Determine the [X, Y] coordinate at the center of the cell enclosing the given text.  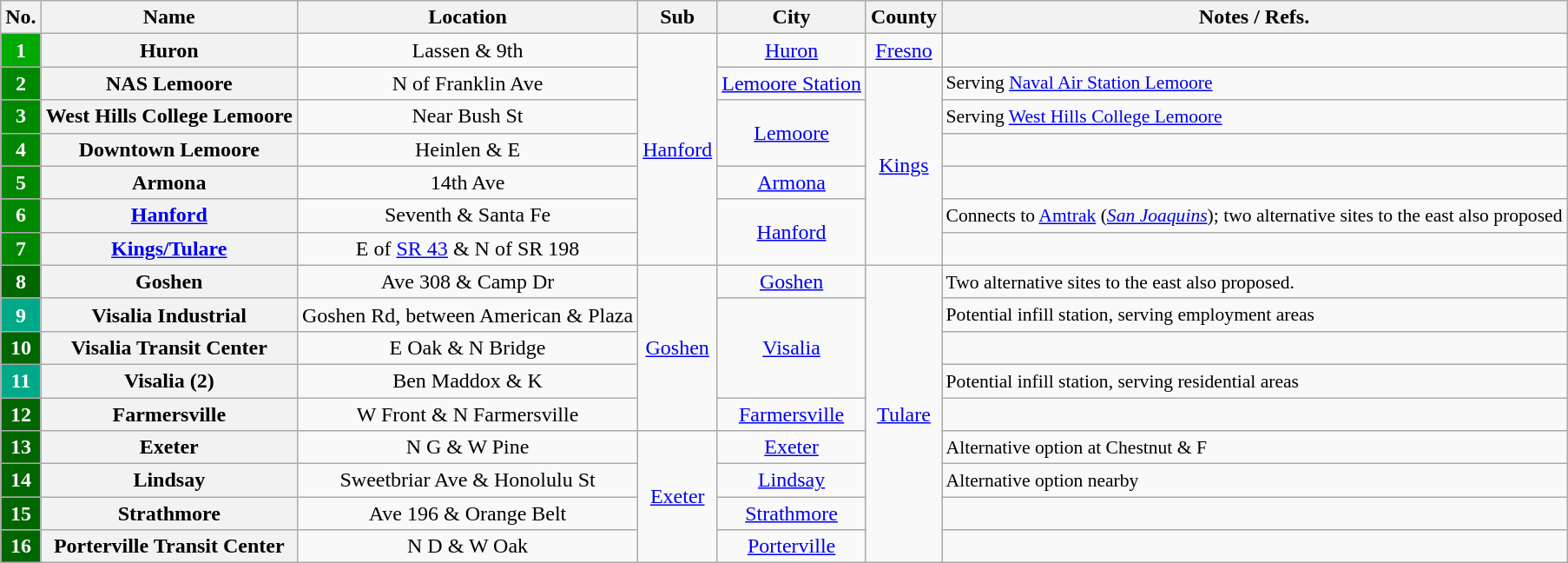
Heinlen & E [467, 149]
Sub [677, 17]
Serving West Hills College Lemoore [1255, 116]
16 [21, 546]
Visalia (2) [168, 381]
NAS Lemoore [168, 83]
Two alternative sites to the east also proposed. [1255, 281]
Kings [903, 166]
N G & W Pine [467, 447]
8 [21, 281]
Lemoore [792, 133]
Connects to Amtrak (San Joaquins); two alternative sites to the east also proposed [1255, 215]
2 [21, 83]
Ave 196 & Orange Belt [467, 513]
1 [21, 50]
Potential infill station, serving residential areas [1255, 381]
9 [21, 315]
10 [21, 348]
Location [467, 17]
Serving Naval Air Station Lemoore [1255, 83]
Porterville Transit Center [168, 546]
Ave 308 & Camp Dr [467, 281]
Alternative option at Chestnut & F [1255, 447]
E Oak & N Bridge [467, 348]
Alternative option nearby [1255, 480]
3 [21, 116]
Tulare [903, 414]
14 [21, 480]
Visalia [792, 348]
N of Franklin Ave [467, 83]
Name [168, 17]
Porterville [792, 546]
13 [21, 447]
Kings/Tulare [168, 248]
N D & W Oak [467, 546]
West Hills College Lemoore [168, 116]
Sweetbriar Ave & Honolulu St [467, 480]
W Front & N Farmersville [467, 414]
6 [21, 215]
City [792, 17]
Visalia Industrial [168, 315]
11 [21, 381]
Ben Maddox & K [467, 381]
Lassen & 9th [467, 50]
No. [21, 17]
Potential infill station, serving employment areas [1255, 315]
14th Ave [467, 182]
Fresno [903, 50]
Goshen Rd, between American & Plaza [467, 315]
Notes / Refs. [1255, 17]
E of SR 43 & N of SR 198 [467, 248]
Near Bush St [467, 116]
Lemoore Station [792, 83]
Visalia Transit Center [168, 348]
4 [21, 149]
7 [21, 248]
5 [21, 182]
Seventh & Santa Fe [467, 215]
County [903, 17]
15 [21, 513]
12 [21, 414]
Downtown Lemoore [168, 149]
